Extract the (x, y) coordinate from the center of the cell holding the provided text.  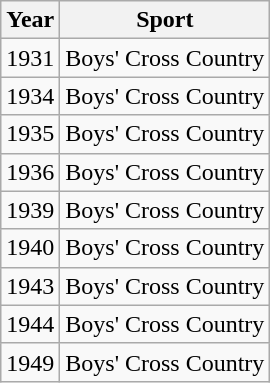
Sport (165, 20)
1940 (30, 248)
1931 (30, 58)
1936 (30, 172)
Year (30, 20)
1943 (30, 286)
1944 (30, 324)
1935 (30, 134)
1934 (30, 96)
1939 (30, 210)
1949 (30, 362)
